For the text-containing cell, return its midpoint in [x, y] coordinate format. 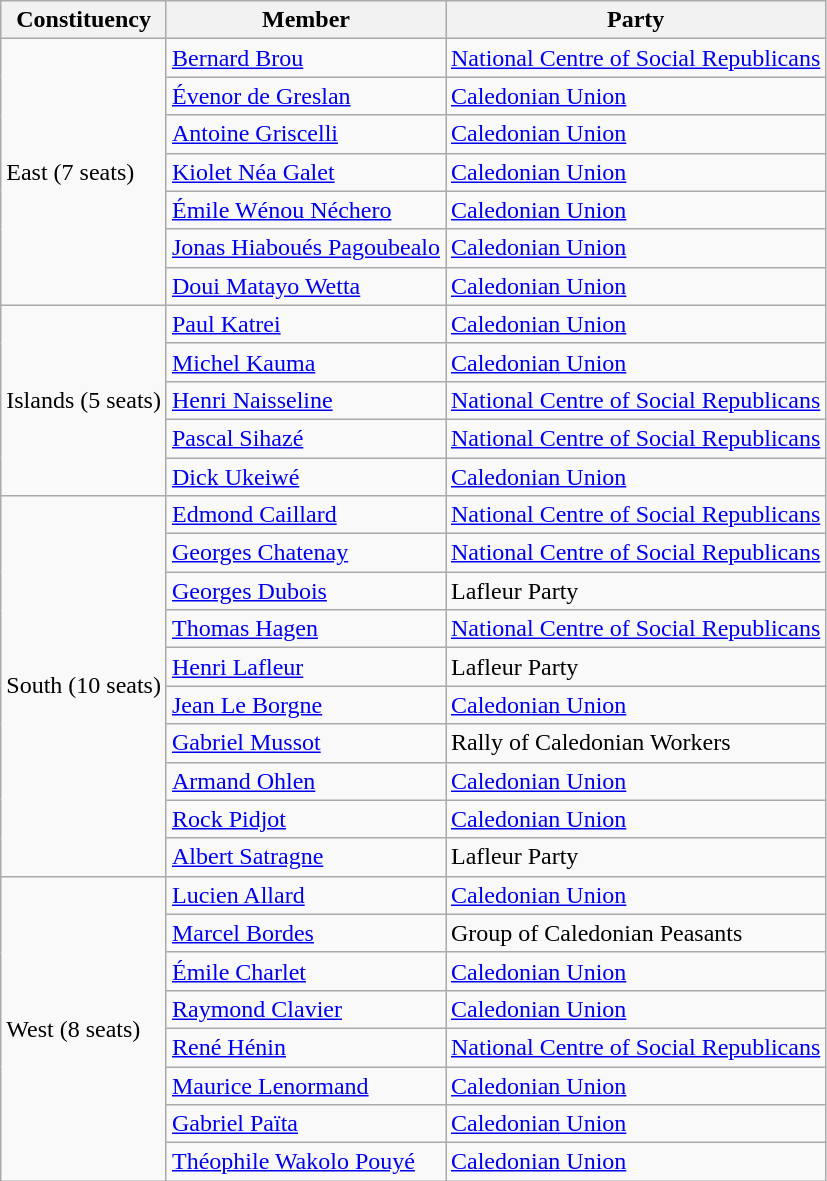
Raymond Clavier [306, 1009]
Gabriel Païta [306, 1124]
Thomas Hagen [306, 629]
Member [306, 20]
Kiolet Néa Galet [306, 172]
Jonas Hiaboués Pagoubealo [306, 248]
Henri Lafleur [306, 667]
Maurice Lenormand [306, 1085]
Bernard Brou [306, 58]
East (7 seats) [84, 172]
Michel Kauma [306, 362]
Antoine Griscelli [306, 134]
Émile Charlet [306, 971]
Group of Caledonian Peasants [636, 933]
West (8 seats) [84, 1028]
Émile Wénou Néchero [306, 210]
Georges Dubois [306, 591]
Lucien Allard [306, 895]
Dick Ukeiwé [306, 477]
Armand Ohlen [306, 781]
Rock Pidjot [306, 819]
Rally of Caledonian Workers [636, 743]
Paul Katrei [306, 324]
Théophile Wakolo Pouyé [306, 1162]
Henri Naisseline [306, 400]
Islands (5 seats) [84, 400]
Jean Le Borgne [306, 705]
Gabriel Mussot [306, 743]
Évenor de Greslan [306, 96]
Constituency [84, 20]
Edmond Caillard [306, 515]
René Hénin [306, 1047]
Doui Matayo Wetta [306, 286]
Albert Satragne [306, 857]
Party [636, 20]
Pascal Sihazé [306, 438]
South (10 seats) [84, 686]
Georges Chatenay [306, 553]
Marcel Bordes [306, 933]
